Find where the given text appears and provide that cell's center as [x, y] coordinate. 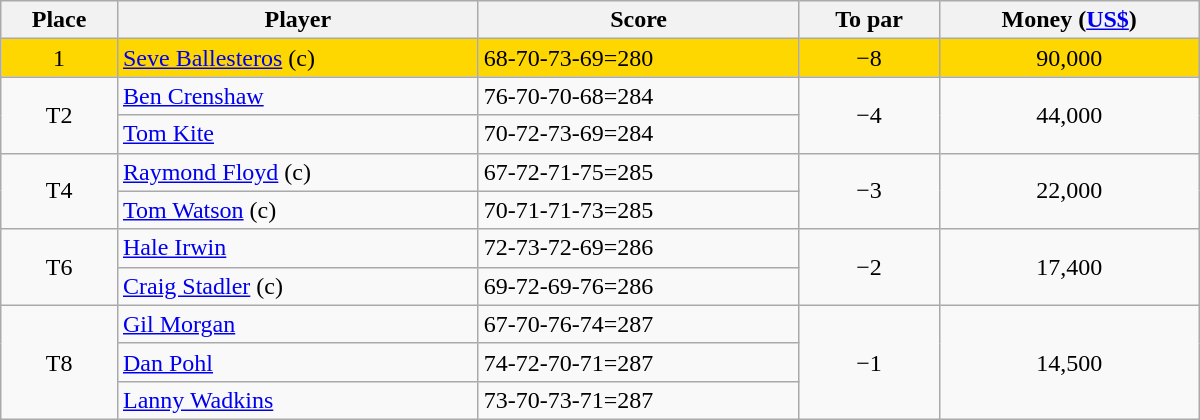
Raymond Floyd (c) [298, 172]
Tom Watson (c) [298, 210]
Money (US$) [1069, 20]
1 [60, 58]
Craig Stadler (c) [298, 286]
Dan Pohl [298, 362]
Player [298, 20]
Lanny Wadkins [298, 400]
T2 [60, 115]
Ben Crenshaw [298, 96]
−8 [869, 58]
Seve Ballesteros (c) [298, 58]
90,000 [1069, 58]
70-71-71-73=285 [638, 210]
76-70-70-68=284 [638, 96]
T8 [60, 362]
Gil Morgan [298, 324]
Hale Irwin [298, 248]
To par [869, 20]
−4 [869, 115]
Score [638, 20]
−1 [869, 362]
74-72-70-71=287 [638, 362]
T4 [60, 191]
44,000 [1069, 115]
67-70-76-74=287 [638, 324]
69-72-69-76=286 [638, 286]
14,500 [1069, 362]
67-72-71-75=285 [638, 172]
Place [60, 20]
73-70-73-71=287 [638, 400]
22,000 [1069, 191]
72-73-72-69=286 [638, 248]
−3 [869, 191]
Tom Kite [298, 134]
17,400 [1069, 267]
−2 [869, 267]
70-72-73-69=284 [638, 134]
68-70-73-69=280 [638, 58]
T6 [60, 267]
